Provide the [x, y] coordinate of the cell's center where the given text is located.  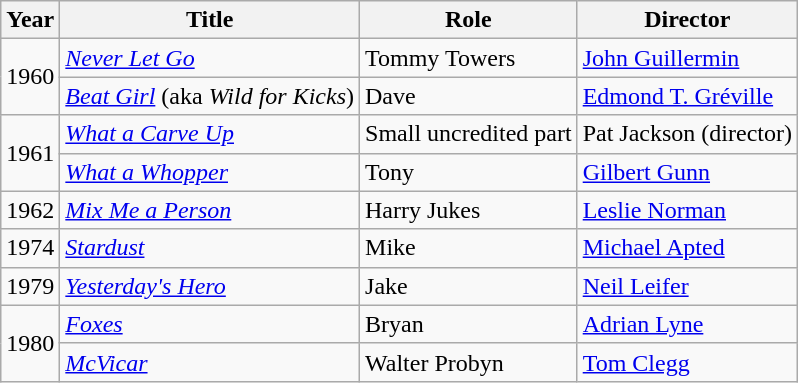
Never Let Go [210, 58]
Yesterday's Hero [210, 286]
What a Carve Up [210, 134]
Stardust [210, 248]
Role [469, 20]
Tom Clegg [687, 362]
Leslie Norman [687, 210]
Adrian Lyne [687, 324]
Small uncredited part [469, 134]
1960 [30, 77]
Director [687, 20]
Jake [469, 286]
Tommy Towers [469, 58]
John Guillermin [687, 58]
Foxes [210, 324]
Edmond T. Gréville [687, 96]
McVicar [210, 362]
Title [210, 20]
Gilbert Gunn [687, 172]
1961 [30, 153]
What a Whopper [210, 172]
Mike [469, 248]
1980 [30, 343]
Pat Jackson (director) [687, 134]
Neil Leifer [687, 286]
Bryan [469, 324]
Year [30, 20]
Mix Me a Person [210, 210]
Beat Girl (aka Wild for Kicks) [210, 96]
Tony [469, 172]
1979 [30, 286]
Dave [469, 96]
Walter Probyn [469, 362]
Harry Jukes [469, 210]
1974 [30, 248]
1962 [30, 210]
Michael Apted [687, 248]
